Scan for the cell matching the given text and deliver its [X, Y] coordinate at center. 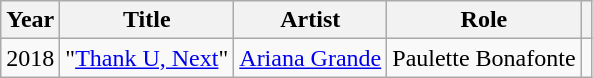
Year [30, 20]
Ariana Grande [310, 58]
Title [147, 20]
2018 [30, 58]
Role [484, 20]
Paulette Bonafonte [484, 58]
Artist [310, 20]
"Thank U, Next" [147, 58]
